Return (X, Y) of the center of cell containing provided text 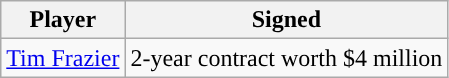
Tim Frazier (63, 58)
2-year contract worth $4 million (286, 58)
Player (63, 20)
Signed (286, 20)
